Capture the cell that displays the provided text and extract its (X, Y) central coordinate. 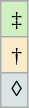
◊ (14, 90)
† (14, 55)
‡ (14, 19)
